Output the [x, y] coordinate of the center of the cell containing the given text.  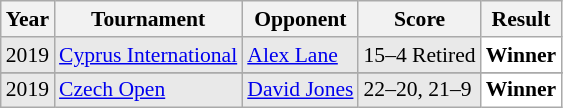
Year [28, 19]
David Jones [300, 90]
15–4 Retired [419, 55]
Opponent [300, 19]
Tournament [148, 19]
Score [419, 19]
Alex Lane [300, 55]
Cyprus International [148, 55]
22–20, 21–9 [419, 90]
Result [522, 19]
Czech Open [148, 90]
